Capture the cell that displays the provided text and extract its (x, y) central coordinate. 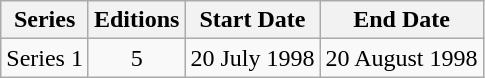
Start Date (252, 20)
Editions (136, 20)
Series 1 (45, 58)
20 August 1998 (402, 58)
20 July 1998 (252, 58)
Series (45, 20)
5 (136, 58)
End Date (402, 20)
